Output the [x, y] coordinate of the center of the cell containing the given text.  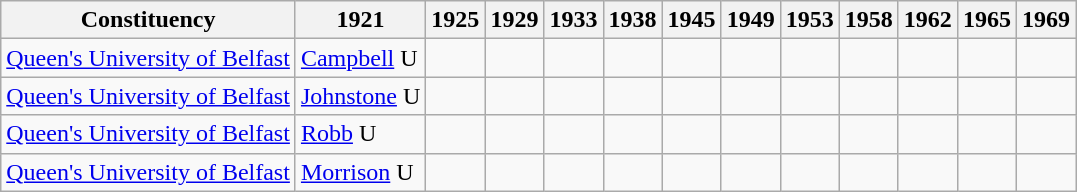
1945 [692, 20]
1962 [928, 20]
1921 [360, 20]
1949 [750, 20]
Robb U [360, 134]
1938 [632, 20]
Johnstone U [360, 96]
1953 [810, 20]
1969 [1046, 20]
1929 [514, 20]
Morrison U [360, 172]
1965 [986, 20]
Campbell U [360, 58]
Constituency [148, 20]
1958 [868, 20]
1925 [456, 20]
1933 [574, 20]
